Scan for the cell matching the given text and deliver its (X, Y) coordinate at center. 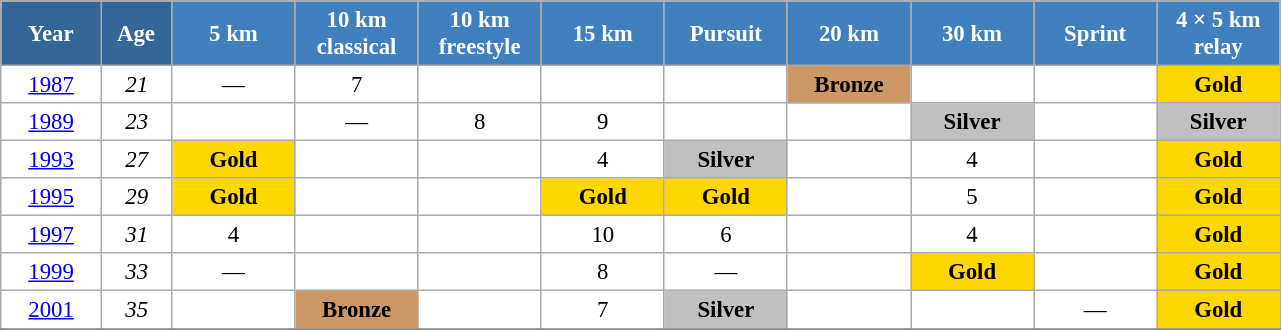
5 km (234, 34)
1989 (52, 122)
1993 (52, 160)
27 (136, 160)
10 km classical (356, 34)
6 (726, 235)
Year (52, 34)
31 (136, 235)
33 (136, 273)
21 (136, 85)
35 (136, 310)
29 (136, 197)
15 km (602, 34)
30 km (972, 34)
1987 (52, 85)
10 km freestyle (480, 34)
20 km (848, 34)
Age (136, 34)
1997 (52, 235)
10 (602, 235)
4 × 5 km relay (1218, 34)
Sprint (1096, 34)
1995 (52, 197)
5 (972, 197)
23 (136, 122)
9 (602, 122)
2001 (52, 310)
Pursuit (726, 34)
1999 (52, 273)
